Search for the cell housing the specified text and yield its [x, y] center coordinate. 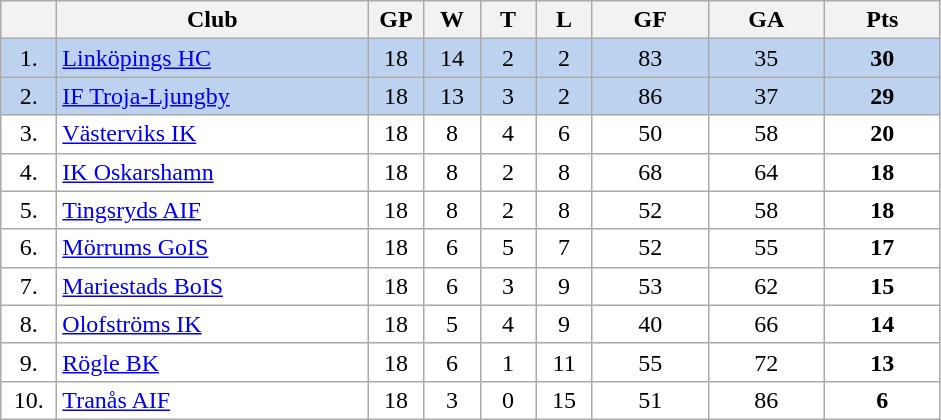
20 [882, 134]
7. [29, 286]
10. [29, 400]
2. [29, 96]
7 [564, 248]
Pts [882, 20]
40 [650, 324]
T [508, 20]
Västerviks IK [212, 134]
53 [650, 286]
GF [650, 20]
W [452, 20]
1 [508, 362]
Olofströms IK [212, 324]
1. [29, 58]
68 [650, 172]
GP [396, 20]
66 [766, 324]
50 [650, 134]
3. [29, 134]
35 [766, 58]
51 [650, 400]
37 [766, 96]
17 [882, 248]
29 [882, 96]
Mariestads BoIS [212, 286]
Club [212, 20]
6. [29, 248]
72 [766, 362]
Tranås AIF [212, 400]
Tingsryds AIF [212, 210]
64 [766, 172]
Mörrums GoIS [212, 248]
Rögle BK [212, 362]
11 [564, 362]
9. [29, 362]
5. [29, 210]
83 [650, 58]
IF Troja-Ljungby [212, 96]
8. [29, 324]
GA [766, 20]
0 [508, 400]
IK Oskarshamn [212, 172]
L [564, 20]
62 [766, 286]
4. [29, 172]
Linköpings HC [212, 58]
30 [882, 58]
